Provide the [X, Y] coordinate of the cell's center where the given text is located.  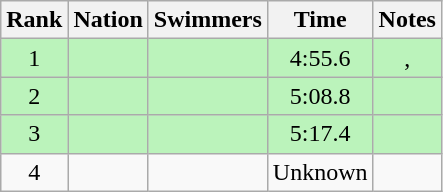
5:08.8 [320, 96]
3 [34, 134]
Unknown [320, 172]
1 [34, 58]
Notes [407, 20]
5:17.4 [320, 134]
, [407, 58]
Swimmers [208, 20]
Rank [34, 20]
4:55.6 [320, 58]
2 [34, 96]
Time [320, 20]
4 [34, 172]
Nation [108, 20]
